From the cell containing the given text, extract its center point as (X, Y) coordinate. 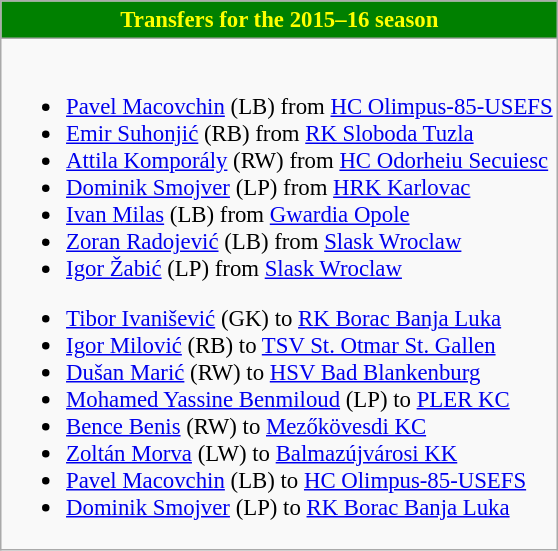
Transfers for the 2015–16 season (280, 20)
